Return [x, y] of the center of cell containing provided text 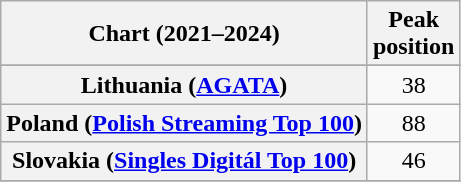
38 [413, 85]
Lithuania (AGATA) [184, 85]
Chart (2021–2024) [184, 34]
Poland (Polish Streaming Top 100) [184, 123]
46 [413, 161]
Peakposition [413, 34]
88 [413, 123]
Slovakia (Singles Digitál Top 100) [184, 161]
